For the text-containing cell, return its midpoint in (X, Y) coordinate format. 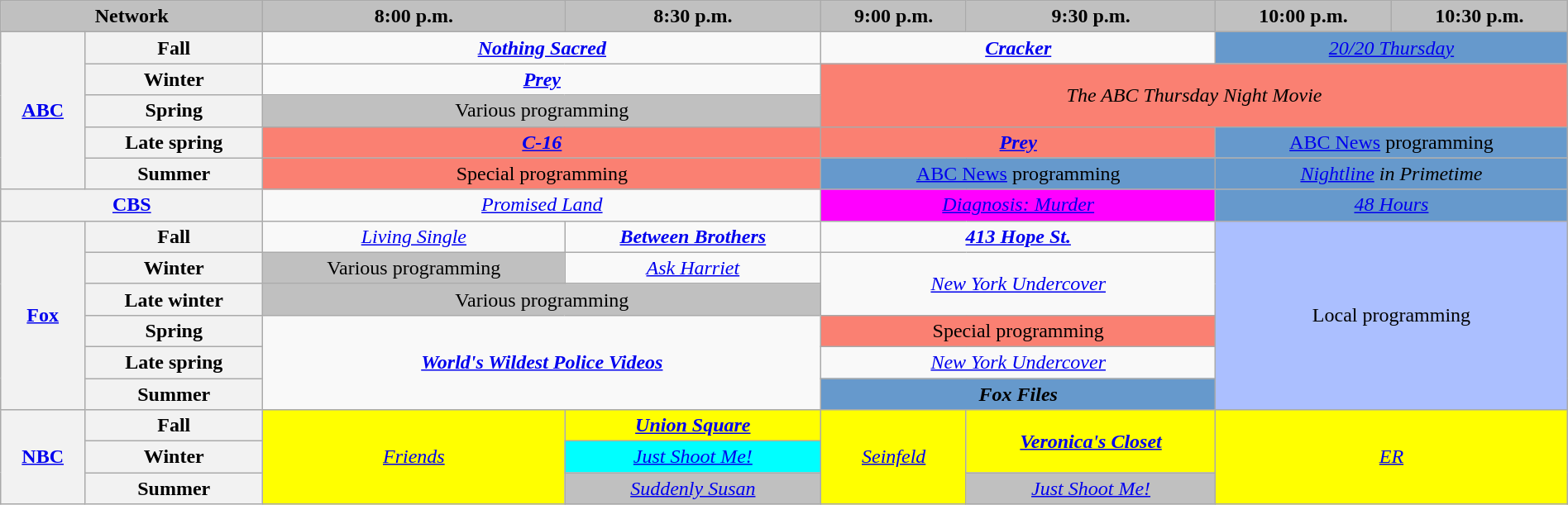
Fox Files (1019, 394)
C-16 (543, 142)
Union Square (693, 426)
8:00 p.m. (414, 17)
ABC (43, 111)
ER (1392, 457)
World's Wildest Police Videos (543, 362)
9:30 p.m. (1090, 17)
Veronica's Closet (1090, 441)
8:30 p.m. (693, 17)
Network (132, 17)
CBS (132, 205)
Seinfeld (894, 457)
Local programming (1392, 315)
20/20 Thursday (1392, 48)
Friends (414, 457)
Fox (43, 315)
NBC (43, 457)
Living Single (414, 236)
Nightline in Primetime (1392, 174)
Suddenly Susan (693, 488)
Late winter (174, 299)
Diagnosis: Murder (1019, 205)
48 Hours (1392, 205)
10:30 p.m. (1479, 17)
Between Brothers (693, 236)
Cracker (1019, 48)
Promised Land (543, 205)
413 Hope St. (1019, 236)
Nothing Sacred (543, 48)
10:00 p.m. (1303, 17)
The ABC Thursday Night Movie (1194, 95)
9:00 p.m. (894, 17)
Ask Harriet (693, 268)
